Pinpoint the cell where the given text exists, returning its (X, Y) midpoint coordinate. 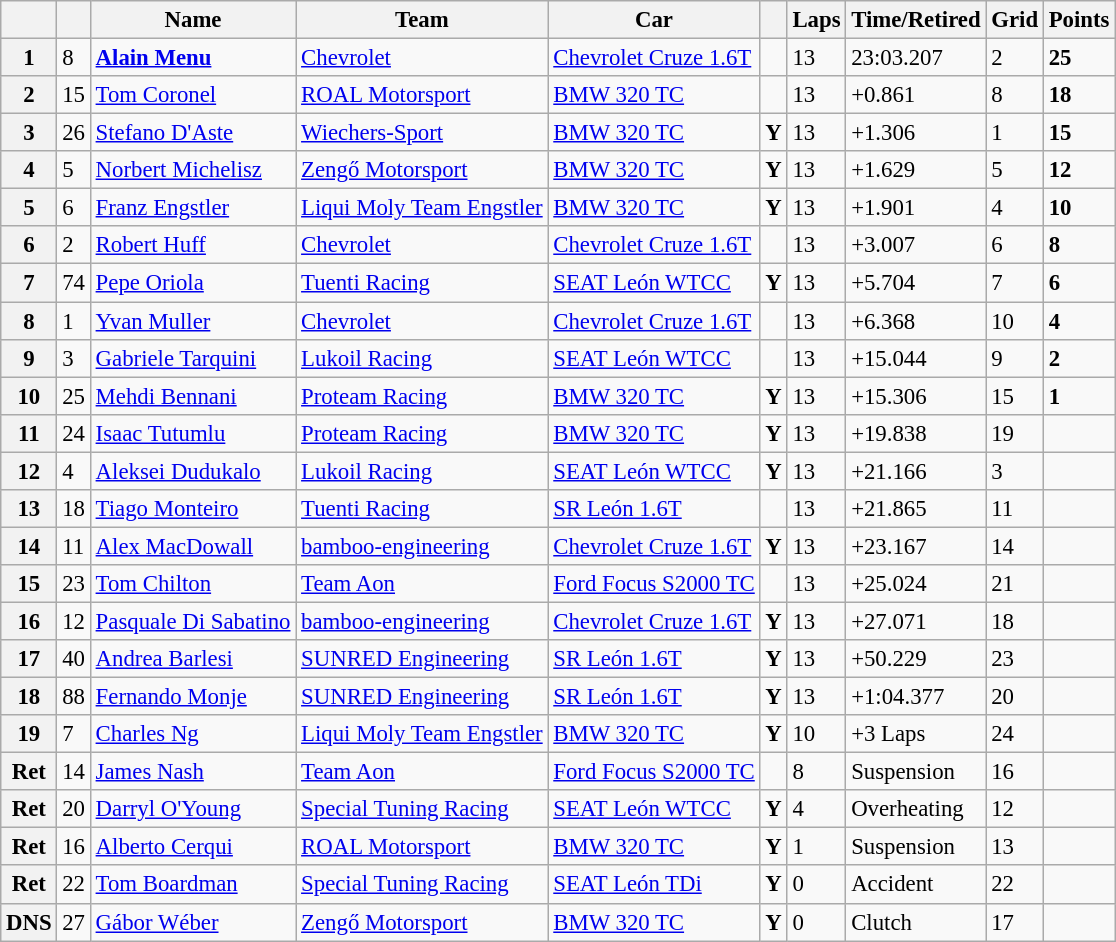
Name (192, 20)
Points (1078, 20)
Robert Huff (192, 245)
Time/Retired (916, 20)
26 (74, 133)
+1.901 (916, 208)
21 (1014, 584)
Tom Boardman (192, 885)
Fernando Monje (192, 697)
+15.044 (916, 358)
Mehdi Bennani (192, 396)
+25.024 (916, 584)
Car (654, 20)
+6.368 (916, 321)
SEAT León TDi (654, 885)
Norbert Michelisz (192, 170)
Laps (816, 20)
Alberto Cerqui (192, 847)
Gábor Wéber (192, 922)
23:03.207 (916, 58)
+27.071 (916, 621)
Wiechers-Sport (422, 133)
+1:04.377 (916, 697)
Overheating (916, 809)
+50.229 (916, 659)
+19.838 (916, 433)
Alex MacDowall (192, 546)
Tom Chilton (192, 584)
Franz Engstler (192, 208)
Darryl O'Young (192, 809)
+21.865 (916, 509)
+15.306 (916, 396)
Clutch (916, 922)
+21.166 (916, 471)
+5.704 (916, 283)
+23.167 (916, 546)
+0.861 (916, 95)
40 (74, 659)
Andrea Barlesi (192, 659)
+1.629 (916, 170)
27 (74, 922)
74 (74, 283)
Alain Menu (192, 58)
+3.007 (916, 245)
DNS (29, 922)
Stefano D'Aste (192, 133)
+3 Laps (916, 734)
Yvan Muller (192, 321)
Isaac Tutumlu (192, 433)
Aleksei Dudukalo (192, 471)
Team (422, 20)
Grid (1014, 20)
88 (74, 697)
Tom Coronel (192, 95)
James Nash (192, 772)
Accident (916, 885)
Gabriele Tarquini (192, 358)
+1.306 (916, 133)
Pasquale Di Sabatino (192, 621)
Pepe Oriola (192, 283)
Tiago Monteiro (192, 509)
Charles Ng (192, 734)
